Capture the cell that displays the provided text and extract its (x, y) central coordinate. 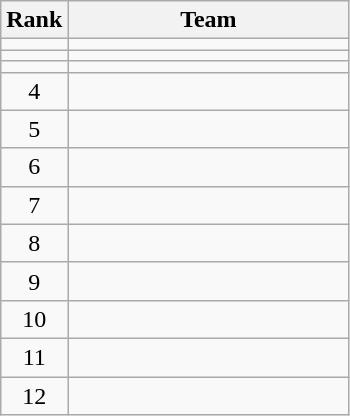
4 (34, 91)
7 (34, 205)
Team (208, 20)
12 (34, 395)
Rank (34, 20)
9 (34, 281)
11 (34, 357)
10 (34, 319)
5 (34, 129)
6 (34, 167)
8 (34, 243)
